Find where the given text appears and provide that cell's center as (X, Y) coordinate. 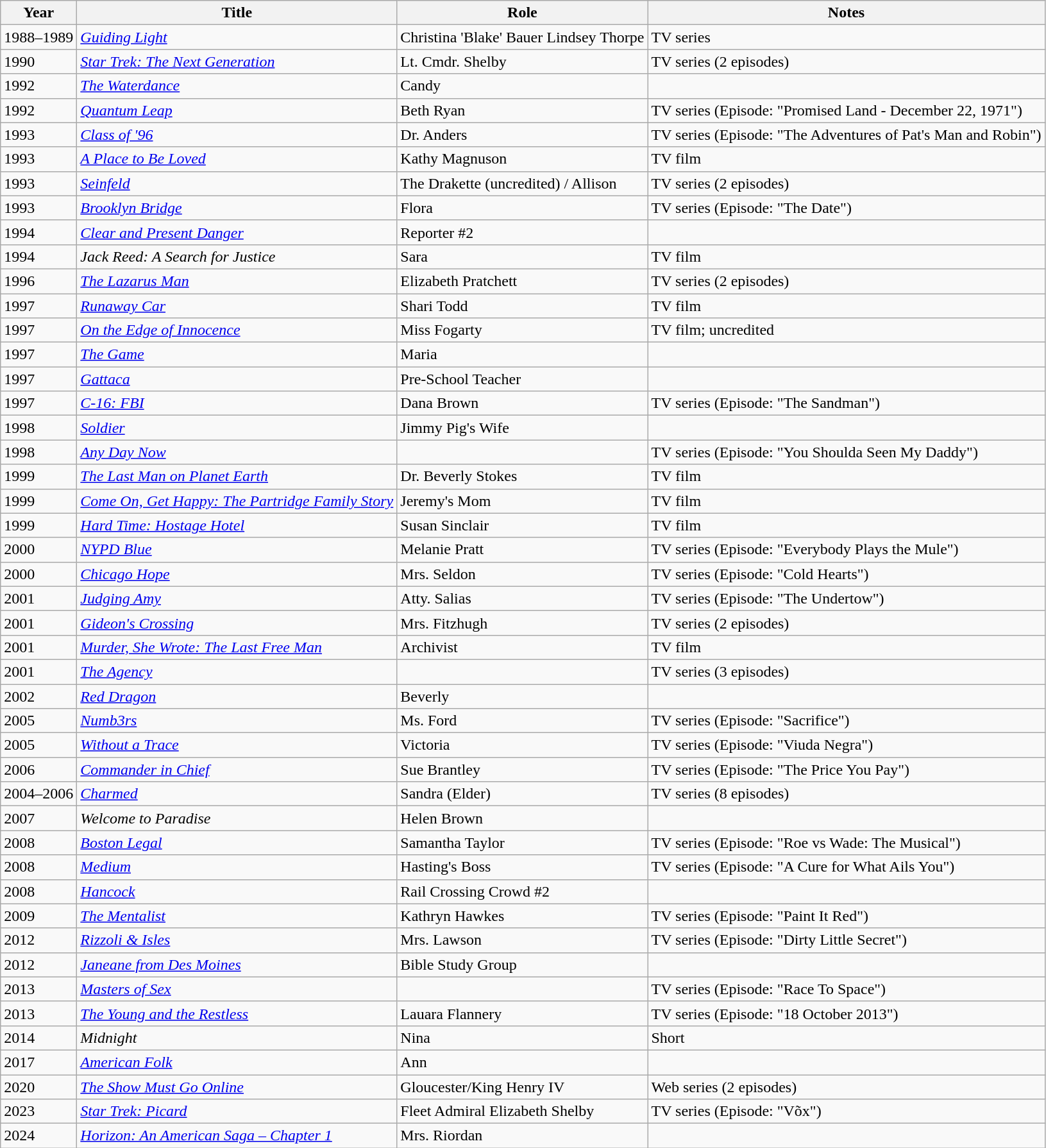
TV series (Episode: "The Undertow") (847, 598)
1990 (38, 62)
Melanie Pratt (522, 550)
TV series (Episode: "Võx") (847, 1111)
Chicago Hope (237, 574)
Atty. Salias (522, 598)
Star Trek: The Next Generation (237, 62)
Lauara Flannery (522, 1013)
Dana Brown (522, 403)
Pre-School Teacher (522, 379)
Class of '96 (237, 135)
Beth Ryan (522, 110)
Elizabeth Pratchett (522, 281)
Jimmy Pig's Wife (522, 428)
2024 (38, 1136)
TV film; uncredited (847, 330)
Welcome to Paradise (237, 818)
Kathy Magnuson (522, 159)
2014 (38, 1038)
Jack Reed: A Search for Justice (237, 257)
Mrs. Seldon (522, 574)
TV series (Episode: "The Date") (847, 208)
The Game (237, 355)
The Last Man on Planet Earth (237, 477)
Mrs. Lawson (522, 940)
Title (237, 13)
Numb3rs (237, 721)
TV series (Episode: "Sacrifice") (847, 721)
The Waterdance (237, 86)
1996 (38, 281)
2006 (38, 770)
American Folk (237, 1062)
TV series (Episode: "Promised Land - December 22, 1971") (847, 110)
The Young and the Restless (237, 1013)
Short (847, 1038)
NYPD Blue (237, 550)
Red Dragon (237, 696)
Hancock (237, 891)
2004–2006 (38, 794)
Gloucester/King Henry IV (522, 1087)
Dr. Anders (522, 135)
Reporter #2 (522, 232)
Notes (847, 13)
Midnight (237, 1038)
TV series (Episode: "Roe vs Wade: The Musical") (847, 843)
Maria (522, 355)
Any Day Now (237, 452)
Without a Trace (237, 745)
Lt. Cmdr. Shelby (522, 62)
Star Trek: Picard (237, 1111)
Susan Sinclair (522, 525)
TV series (Episode: "Cold Hearts") (847, 574)
Sue Brantley (522, 770)
Commander in Chief (237, 770)
Beverly (522, 696)
Soldier (237, 428)
Horizon: An American Saga – Chapter 1 (237, 1136)
Judging Amy (237, 598)
Year (38, 13)
The Drakette (uncredited) / Allison (522, 183)
TV series (3 episodes) (847, 671)
Runaway Car (237, 306)
Rail Crossing Crowd #2 (522, 891)
TV series (Episode: "Paint It Red") (847, 916)
TV series (Episode: "You Shoulda Seen My Daddy") (847, 452)
Archivist (522, 647)
Dr. Beverly Stokes (522, 477)
Helen Brown (522, 818)
The Lazarus Man (237, 281)
2009 (38, 916)
Quantum Leap (237, 110)
2017 (38, 1062)
Victoria (522, 745)
Ann (522, 1062)
TV series (Episode: "Race To Space") (847, 989)
Guiding Light (237, 37)
Fleet Admiral Elizabeth Shelby (522, 1111)
Bible Study Group (522, 965)
Seinfeld (237, 183)
Murder, She Wrote: The Last Free Man (237, 647)
Rizzoli & Isles (237, 940)
Come On, Get Happy: The Partridge Family Story (237, 501)
Mrs. Fitzhugh (522, 623)
Jeremy's Mom (522, 501)
Web series (2 episodes) (847, 1087)
Sara (522, 257)
Janeane from Des Moines (237, 965)
C-16: FBI (237, 403)
TV series (Episode: "A Cure for What Ails You") (847, 867)
TV series (Episode: "Viuda Negra") (847, 745)
Sandra (Elder) (522, 794)
A Place to Be Loved (237, 159)
1988–1989 (38, 37)
TV series (Episode: "The Sandman") (847, 403)
Masters of Sex (237, 989)
Miss Fogarty (522, 330)
The Mentalist (237, 916)
Flora (522, 208)
Mrs. Riordan (522, 1136)
Boston Legal (237, 843)
2007 (38, 818)
TV series (8 episodes) (847, 794)
Medium (237, 867)
Kathryn Hawkes (522, 916)
Brooklyn Bridge (237, 208)
Christina 'Blake' Bauer Lindsey Thorpe (522, 37)
Nina (522, 1038)
2023 (38, 1111)
The Show Must Go Online (237, 1087)
Role (522, 13)
Gideon's Crossing (237, 623)
TV series (847, 37)
On the Edge of Innocence (237, 330)
The Agency (237, 671)
Candy (522, 86)
TV series (Episode: "Dirty Little Secret") (847, 940)
Hard Time: Hostage Hotel (237, 525)
Hasting's Boss (522, 867)
Clear and Present Danger (237, 232)
Ms. Ford (522, 721)
Samantha Taylor (522, 843)
2020 (38, 1087)
Shari Todd (522, 306)
Charmed (237, 794)
Gattaca (237, 379)
TV series (Episode: "The Price You Pay") (847, 770)
2002 (38, 696)
TV series (Episode: "18 October 2013") (847, 1013)
TV series (Episode: "Everybody Plays the Mule") (847, 550)
TV series (Episode: "The Adventures of Pat's Man and Robin") (847, 135)
